Identify which cell holds the provided text, then report its (x, y) central coordinate. 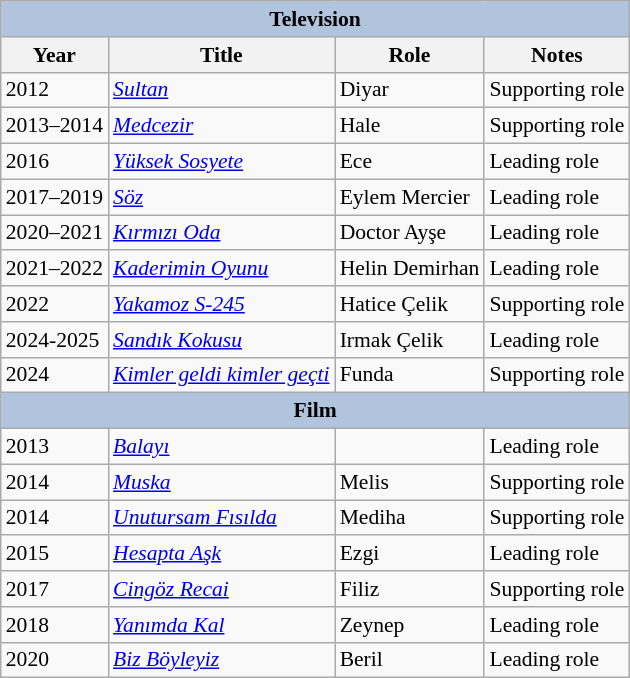
Kimler geldi kimler geçti (222, 375)
Hesapta Aşk (222, 554)
Yakamoz S-245 (222, 304)
2017–2019 (54, 197)
Irmak Çelik (410, 340)
Television (316, 19)
Beril (410, 660)
Doctor Ayşe (410, 233)
Sultan (222, 90)
Sandık Kokusu (222, 340)
Kırmızı Oda (222, 233)
Mediha (410, 518)
Ece (410, 162)
Ezgi (410, 554)
2020 (54, 660)
2020–2021 (54, 233)
Balayı (222, 447)
2015 (54, 554)
Eylem Mercier (410, 197)
2013–2014 (54, 126)
Yanımda Kal (222, 625)
2022 (54, 304)
Hatice Çelik (410, 304)
2018 (54, 625)
Notes (556, 55)
Muska (222, 482)
Biz Böyleyiz (222, 660)
Söz (222, 197)
Unutursam Fısılda (222, 518)
2024 (54, 375)
Zeynep (410, 625)
Diyar (410, 90)
Helin Demirhan (410, 269)
2017 (54, 589)
Medcezir (222, 126)
Yüksek Sosyete (222, 162)
2013 (54, 447)
2012 (54, 90)
Funda (410, 375)
Film (316, 411)
Title (222, 55)
Melis (410, 482)
2021–2022 (54, 269)
Filiz (410, 589)
Hale (410, 126)
Year (54, 55)
Kaderimin Oyunu (222, 269)
2016 (54, 162)
Role (410, 55)
Cingöz Recai (222, 589)
2024-2025 (54, 340)
